Locate the cell with the specified text and output its [X, Y] center coordinate. 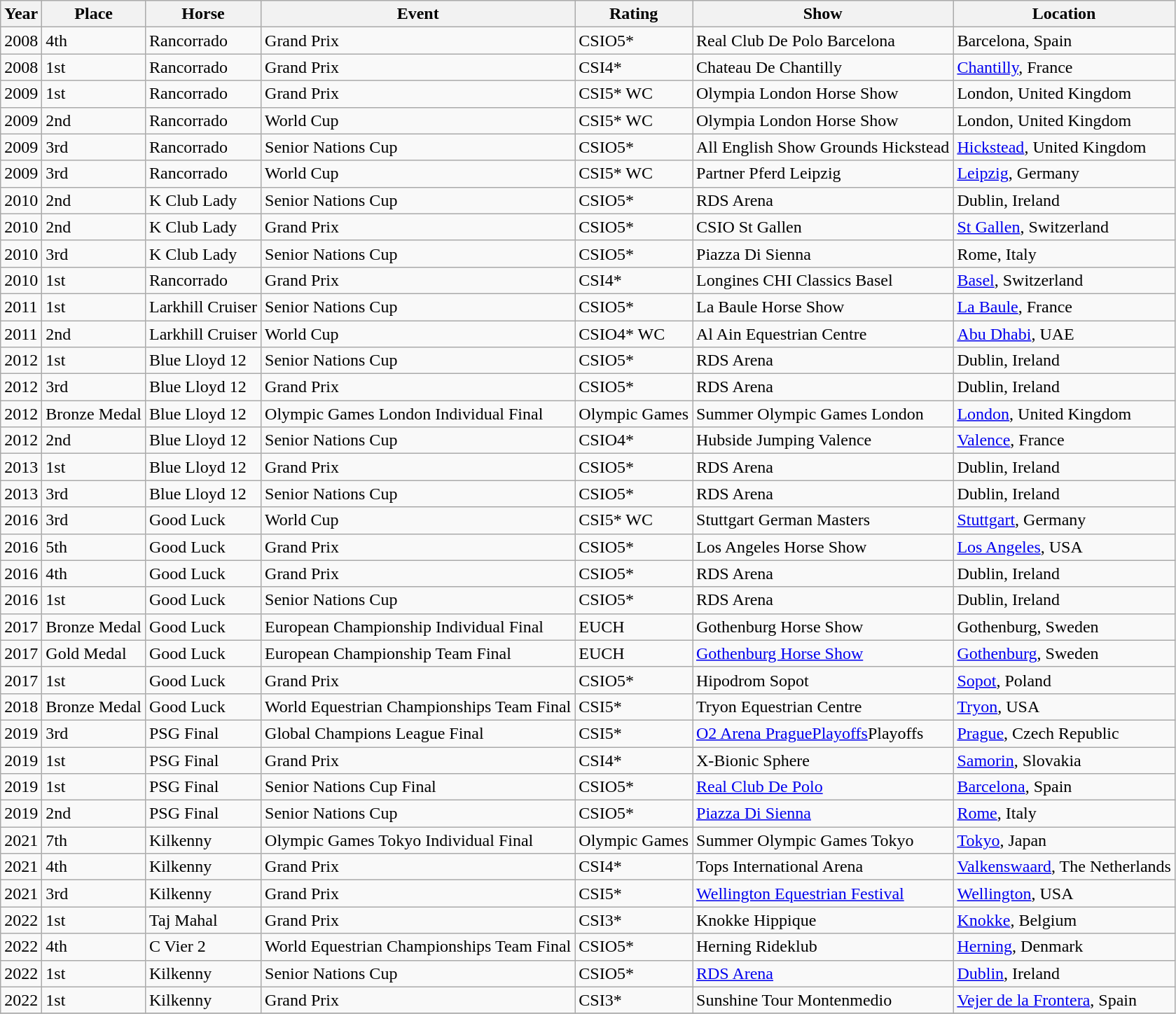
Los Angeles, USA [1065, 547]
Herning Rideklub [822, 947]
Real Club De Polo [822, 787]
2018 [21, 707]
CSIO4* WC [634, 334]
CSIO St Gallen [822, 227]
Al Ain Equestrian Centre [822, 334]
Vejer de la Frontera, Spain [1065, 1000]
Prague, Czech Republic [1065, 733]
Stuttgart German Masters [822, 520]
European Championship Individual Final [418, 627]
Los Angeles Horse Show [822, 547]
Wellington, USA [1065, 894]
Basel, Switzerland [1065, 280]
European Championship Team Final [418, 653]
All English Show Grounds Hickstead [822, 147]
Knokke, Belgium [1065, 920]
Hickstead, United Kingdom [1065, 147]
Tryon Equestrian Centre [822, 707]
Summer Olympic Games London [822, 414]
St Gallen, Switzerland [1065, 227]
Knokke Hippique [822, 920]
Rating [634, 14]
Tops International Arena [822, 867]
Tokyo, Japan [1065, 840]
Tryon, USA [1065, 707]
Abu Dhabi, UAE [1065, 334]
CSIO4* [634, 440]
Longines CHI Classics Basel [822, 280]
7th [94, 840]
Gold Medal [94, 653]
Show [822, 14]
Valkenswaard, The Netherlands [1065, 867]
Herning, Denmark [1065, 947]
Chateau De Chantilly [822, 67]
Leipzig, Germany [1065, 174]
Hipodrom Sopot [822, 680]
Hubside Jumping Valence [822, 440]
Sopot, Poland [1065, 680]
C Vier 2 [203, 947]
La Baule, France [1065, 307]
Olympic Games Tokyo Individual Final [418, 840]
Partner Pferd Leipzig [822, 174]
Summer Olympic Games Tokyo [822, 840]
Senior Nations Cup Final [418, 787]
Real Club De Polo Barcelona [822, 41]
Event [418, 14]
Global Champions League Final [418, 733]
Location [1065, 14]
Year [21, 14]
Valence, France [1065, 440]
5th [94, 547]
Olympic Games London Individual Final [418, 414]
Sunshine Tour Montenmedio [822, 1000]
Chantilly, France [1065, 67]
Place [94, 14]
Samorin, Slovakia [1065, 760]
Taj Mahal [203, 920]
Wellington Equestrian Festival [822, 894]
Stuttgart, Germany [1065, 520]
Horse [203, 14]
X-Bionic Sphere [822, 760]
O2 Arena PraguePlayoffsPlayoffs [822, 733]
La Baule Horse Show [822, 307]
